Return the [x, y] coordinate for the center point of the cell that contains the specified text.  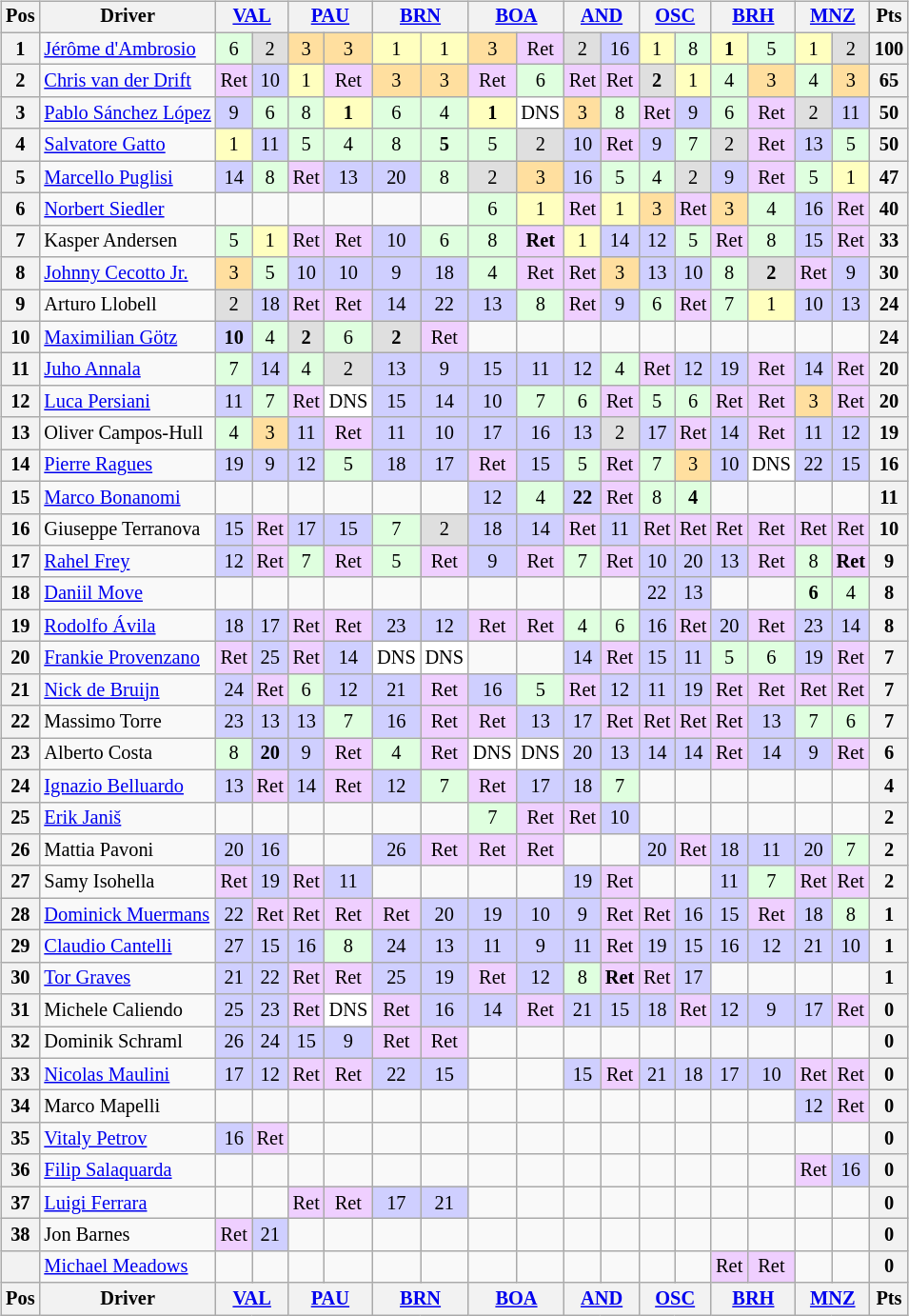
Luigi Ferrara [128, 1203]
Giuseppe Terranova [128, 529]
Jérôme d'Ambrosio [128, 49]
40 [889, 209]
34 [20, 1107]
Jon Barnes [128, 1235]
100 [889, 49]
Michele Caliendo [128, 1010]
Pierre Ragues [128, 466]
Rahel Frey [128, 562]
Juho Annala [128, 369]
32 [20, 1043]
Filip Salaquarda [128, 1170]
Tor Graves [128, 978]
65 [889, 81]
Chris van der Drift [128, 81]
37 [20, 1203]
Michael Meadows [128, 1266]
Oliver Campos-Hull [128, 433]
Dominik Schraml [128, 1043]
Alberto Costa [128, 754]
Marco Mapelli [128, 1107]
Norbert Siedler [128, 209]
Daniil Move [128, 593]
29 [20, 947]
Marco Bonanomi [128, 497]
38 [20, 1235]
Vitaly Petrov [128, 1139]
28 [20, 914]
Kasper Andersen [128, 241]
Marcello Puglisi [128, 177]
Massimo Torre [128, 722]
31 [20, 1010]
Johnny Cecotto Jr. [128, 273]
35 [20, 1139]
36 [20, 1170]
Dominick Muermans [128, 914]
Pablo Sánchez López [128, 113]
Salvatore Gatto [128, 145]
Mattia Pavoni [128, 850]
Nicolas Maulini [128, 1074]
Nick de Bruijn [128, 689]
Arturo Llobell [128, 306]
Rodolfo Ávila [128, 626]
Samy Isohella [128, 882]
Erik Janiš [128, 818]
Luca Persiani [128, 402]
47 [889, 177]
Maximilian Götz [128, 337]
Claudio Cantelli [128, 947]
Ignazio Belluardo [128, 786]
Frankie Provenzano [128, 658]
